Search for the cell housing the specified text and yield its [x, y] center coordinate. 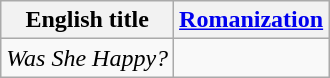
English title [88, 20]
Was She Happy? [88, 58]
Romanization [252, 20]
